Search for the cell housing the specified text and yield its (x, y) center coordinate. 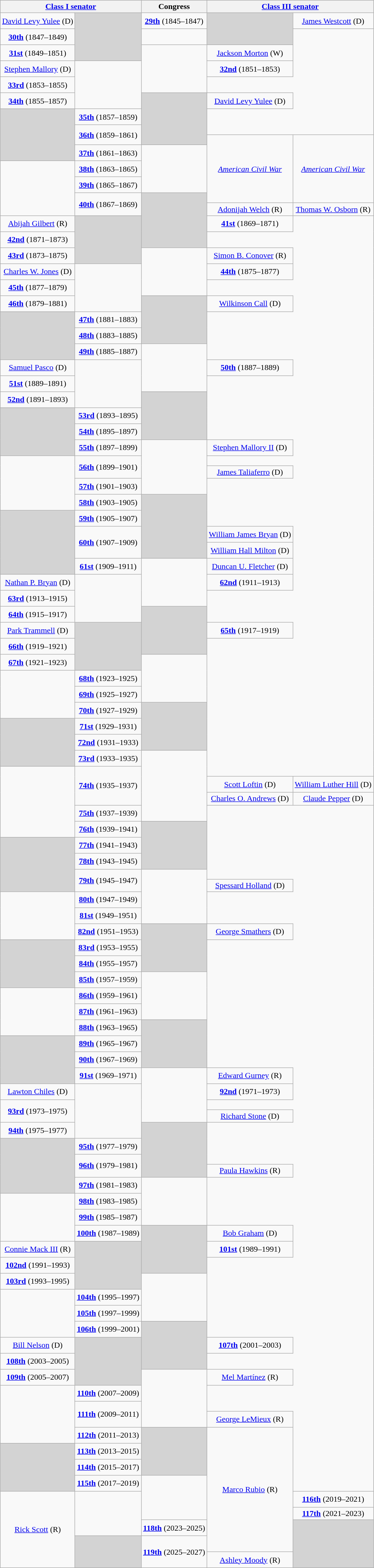
34th (1855–1857) (38, 101)
Paula Hawkins (R) (250, 1171)
117th (2021–2023) (333, 1513)
73rd (1933–1935) (108, 758)
109th (2005–2007) (38, 1377)
101st (1989–1991) (250, 1249)
Duncan U. Fletcher (D) (250, 566)
Stephen Mallory (D) (38, 69)
65th (1917–1919) (250, 630)
Bob Graham (D) (250, 1233)
Abijah Gilbert (R) (38, 224)
74th (1935–1937) (108, 786)
Congress (174, 7)
James Taliaferro (D) (250, 472)
Wilkinson Call (D) (250, 304)
97th (1981–1983) (108, 1185)
47th (1881–1883) (108, 320)
72nd (1931–1933) (108, 742)
39th (1865–1867) (108, 185)
Connie Mack III (R) (38, 1249)
53rd (1893–1895) (108, 416)
Mel Martínez (R) (250, 1377)
Park Trammell (D) (38, 630)
Class III senator (290, 7)
111th (2009–2011) (108, 1414)
79th (1945–1947) (108, 880)
58th (1903–1905) (108, 502)
88th (1963–1965) (108, 1028)
63rd (1913–1915) (38, 598)
81st (1949–1951) (108, 916)
Claude Pepper (D) (333, 799)
41st (1869–1871) (250, 224)
90th (1967–1969) (108, 1060)
99th (1985–1987) (108, 1217)
44th (1875–1877) (250, 272)
66th (1919–1921) (38, 646)
29th (1845–1847) (174, 21)
James Westcott (D) (333, 21)
Ashley Moody (R) (250, 1560)
Scott Loftin (D) (250, 784)
112th (2011–2013) (108, 1435)
102nd (1991–1993) (38, 1265)
59th (1905–1907) (108, 518)
Spessard Holland (D) (250, 885)
Charles W. Jones (D) (38, 272)
Edward Gurney (R) (250, 1076)
46th (1879–1881) (38, 304)
87th (1961–1963) (108, 1012)
93rd (1973–1975) (38, 1111)
37th (1861–1863) (108, 153)
Rick Scott (R) (38, 1529)
78th (1943–1945) (108, 861)
92nd (1971–1973) (250, 1092)
49th (1885–1887) (108, 352)
108th (2003–2005) (38, 1361)
69th (1925–1927) (108, 694)
Simon B. Conover (R) (250, 256)
113th (2013–2015) (108, 1451)
Bill Nelson (D) (38, 1345)
85th (1957–1959) (108, 980)
86th (1959–1961) (108, 996)
50th (1887–1889) (250, 368)
31st (1849–1851) (38, 53)
32nd (1851–1853) (250, 69)
76th (1939–1941) (108, 829)
91st (1969–1971) (108, 1076)
70th (1927–1929) (108, 710)
45th (1877–1879) (38, 288)
75th (1937–1939) (108, 813)
Lawton Chiles (D) (38, 1092)
54th (1895–1897) (108, 432)
36th (1859–1861) (108, 135)
George Smathers (D) (250, 932)
105th (1997–1999) (108, 1313)
89th (1965–1967) (108, 1044)
Class I senator (71, 7)
95th (1977–1979) (108, 1146)
William James Bryan (D) (250, 534)
94th (1975–1977) (38, 1130)
110th (2007–2009) (108, 1393)
64th (1915–1917) (38, 614)
98th (1983–1985) (108, 1201)
68th (1923–1925) (108, 678)
67th (1921–1923) (38, 662)
80th (1947–1949) (108, 900)
60th (1907–1909) (108, 542)
Stephen Mallory II (D) (250, 448)
115th (2017–2019) (108, 1483)
38th (1863–1865) (108, 169)
119th (2025–2027) (174, 1552)
Richard Stone (D) (250, 1116)
43rd (1873–1875) (38, 256)
40th (1867–1869) (108, 204)
84th (1955–1957) (108, 964)
Charles O. Andrews (D) (250, 799)
107th (2001–2003) (250, 1345)
42nd (1871–1873) (38, 240)
114th (2015–2017) (108, 1467)
106th (1999–2001) (108, 1329)
96th (1979–1981) (108, 1166)
103rd (1993–1995) (38, 1281)
Marco Rubio (R) (250, 1489)
56th (1899–1901) (108, 467)
48th (1883–1885) (108, 336)
118th (2023–2025) (174, 1528)
George LeMieux (R) (250, 1419)
61st (1909–1911) (108, 566)
Thomas W. Osborn (R) (333, 209)
77th (1941–1943) (108, 845)
104th (1995–1997) (108, 1297)
100th (1987–1989) (108, 1233)
51st (1889–1891) (38, 384)
30th (1847–1849) (38, 37)
William Luther Hill (D) (333, 784)
52nd (1891–1893) (38, 400)
55th (1897–1899) (108, 448)
33rd (1853–1855) (38, 85)
57th (1901–1903) (108, 486)
William Hall Milton (D) (250, 550)
62nd (1911–1913) (250, 582)
Nathan P. Bryan (D) (38, 582)
83rd (1953–1955) (108, 948)
82nd (1951–1953) (108, 932)
71st (1929–1931) (108, 726)
Adonijah Welch (R) (250, 209)
Jackson Morton (W) (250, 53)
35th (1857–1859) (108, 117)
Samuel Pasco (D) (38, 368)
116th (2019–2021) (333, 1499)
